Capture the cell that displays the provided text and extract its [x, y] central coordinate. 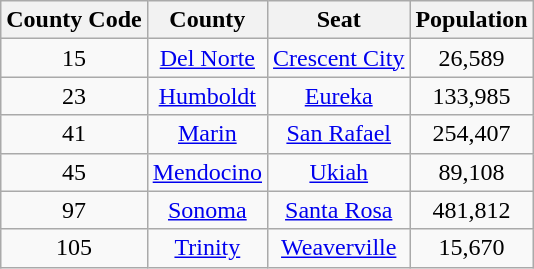
15,670 [472, 248]
Seat [339, 20]
County [207, 20]
481,812 [472, 210]
County Code [74, 20]
Trinity [207, 248]
105 [74, 248]
133,985 [472, 96]
Population [472, 20]
254,407 [472, 134]
41 [74, 134]
San Rafael [339, 134]
Crescent City [339, 58]
45 [74, 172]
Weaverville [339, 248]
Sonoma [207, 210]
Eureka [339, 96]
23 [74, 96]
15 [74, 58]
Santa Rosa [339, 210]
89,108 [472, 172]
97 [74, 210]
Del Norte [207, 58]
Marin [207, 134]
Humboldt [207, 96]
26,589 [472, 58]
Mendocino [207, 172]
Ukiah [339, 172]
